Locate the cell with the specified text and output its [X, Y] center coordinate. 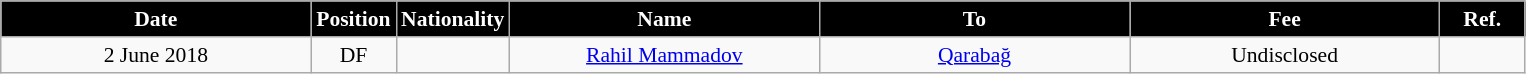
Fee [1285, 19]
Qarabağ [974, 55]
Nationality [452, 19]
2 June 2018 [156, 55]
DF [354, 55]
Rahil Mammadov [664, 55]
Position [354, 19]
Undisclosed [1285, 55]
To [974, 19]
Ref. [1482, 19]
Name [664, 19]
Date [156, 19]
